Determine the [x, y] coordinate at the center of the cell enclosing the given text.  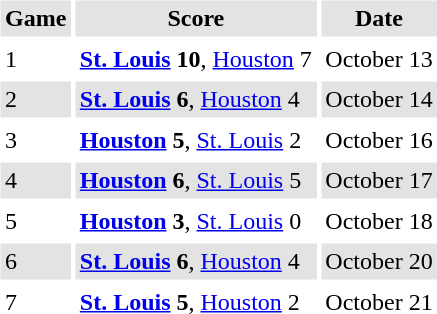
October 16 [379, 140]
6 [35, 262]
Houston 5, St. Louis 2 [196, 140]
Score [196, 18]
October 14 [379, 100]
October 13 [379, 59]
Houston 3, St. Louis 0 [196, 221]
Game [35, 18]
2 [35, 100]
4 [35, 180]
5 [35, 221]
St. Louis 10, Houston 7 [196, 59]
Houston 6, St. Louis 5 [196, 180]
1 [35, 59]
October 17 [379, 180]
October 20 [379, 262]
October 18 [379, 221]
Date [379, 18]
3 [35, 140]
